Extract the (x, y) coordinate from the center of the cell holding the provided text.  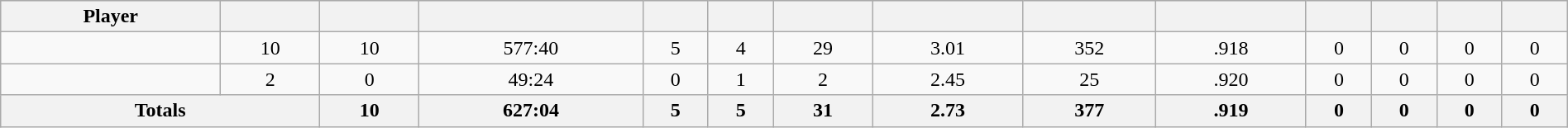
.920 (1231, 79)
2.45 (948, 79)
352 (1090, 48)
377 (1090, 111)
.918 (1231, 48)
31 (823, 111)
29 (823, 48)
49:24 (531, 79)
.919 (1231, 111)
2.73 (948, 111)
4 (741, 48)
25 (1090, 79)
3.01 (948, 48)
Totals (160, 111)
577:40 (531, 48)
Player (111, 17)
1 (741, 79)
627:04 (531, 111)
